Capture the cell that displays the provided text and extract its [x, y] central coordinate. 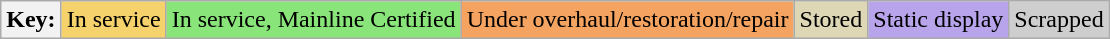
Scrapped [1059, 20]
Key: [31, 20]
Stored [831, 20]
Static display [938, 20]
In service, Mainline Certified [314, 20]
Under overhaul/restoration/repair [628, 20]
In service [114, 20]
